Determine the [x, y] coordinate at the center of the cell enclosing the given text.  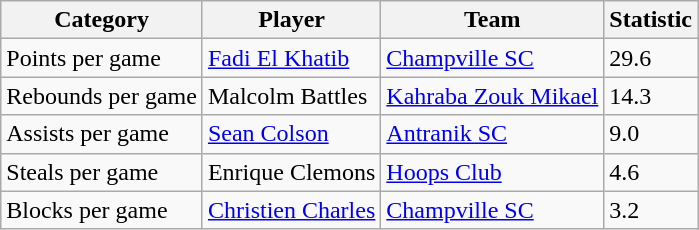
Sean Colson [291, 134]
Assists per game [102, 134]
29.6 [651, 58]
Blocks per game [102, 210]
Malcolm Battles [291, 96]
Category [102, 20]
Rebounds per game [102, 96]
14.3 [651, 96]
Antranik SC [492, 134]
Statistic [651, 20]
4.6 [651, 172]
Hoops Club [492, 172]
9.0 [651, 134]
Fadi El Khatib [291, 58]
Points per game [102, 58]
Team [492, 20]
Steals per game [102, 172]
3.2 [651, 210]
Christien Charles [291, 210]
Enrique Clemons [291, 172]
Kahraba Zouk Mikael [492, 96]
Player [291, 20]
